Detect which cell encompasses the target text, then output its [x, y] center coordinate. 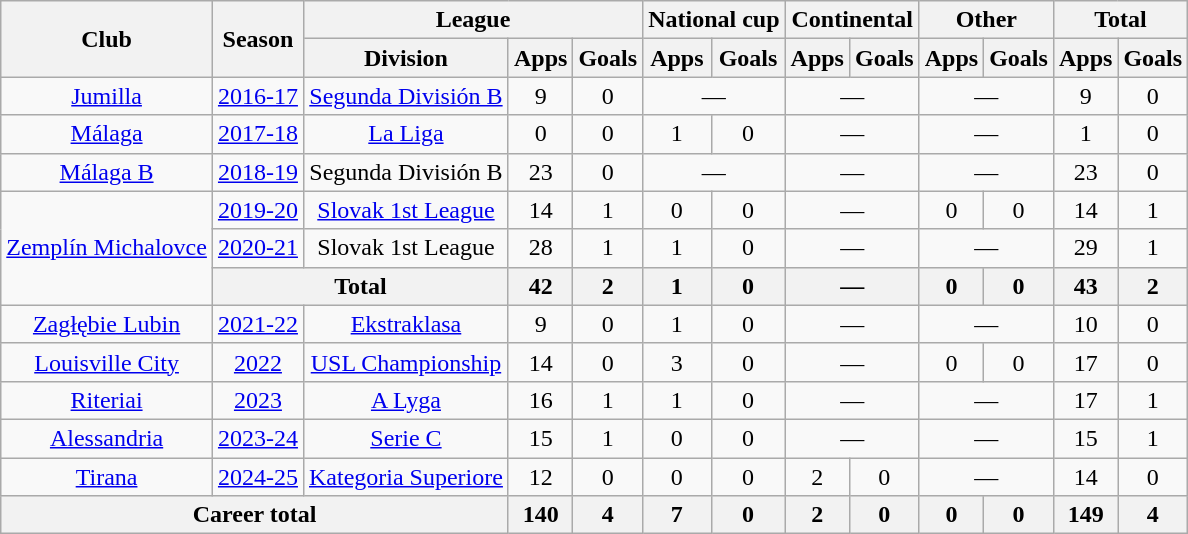
2016-17 [258, 96]
National cup [714, 20]
Other [986, 20]
2024-25 [258, 477]
2023 [258, 400]
Serie C [406, 438]
2022 [258, 362]
10 [1085, 324]
Ekstraklasa [406, 324]
Tirana [107, 477]
League [472, 20]
Málaga B [107, 172]
Zemplín Michalovce [107, 248]
43 [1085, 286]
28 [540, 248]
Club [107, 39]
2019-20 [258, 210]
Riteriai [107, 400]
Zagłębie Lubin [107, 324]
3 [677, 362]
USL Championship [406, 362]
Continental [852, 20]
Jumilla [107, 96]
149 [1085, 515]
2017-18 [258, 134]
Season [258, 39]
Alessandria [107, 438]
Career total [255, 515]
29 [1085, 248]
Louisville City [107, 362]
12 [540, 477]
Kategoria Superiore [406, 477]
Málaga [107, 134]
La Liga [406, 134]
2018-19 [258, 172]
7 [677, 515]
16 [540, 400]
Division [406, 58]
A Lyga [406, 400]
2020-21 [258, 248]
2021-22 [258, 324]
140 [540, 515]
42 [540, 286]
2023-24 [258, 438]
